Locate the cell with the specified text and output its [X, Y] center coordinate. 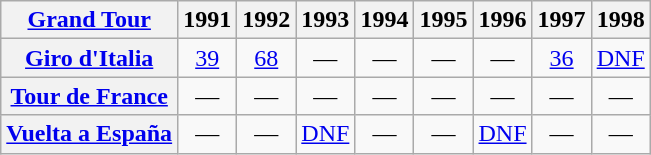
68 [266, 58]
1995 [444, 20]
1998 [620, 20]
1996 [502, 20]
39 [208, 58]
1994 [384, 20]
1992 [266, 20]
Giro d'Italia [90, 58]
Grand Tour [90, 20]
Tour de France [90, 96]
36 [562, 58]
1993 [326, 20]
1991 [208, 20]
1997 [562, 20]
Vuelta a España [90, 134]
